For the text-containing cell, return its midpoint in [X, Y] coordinate format. 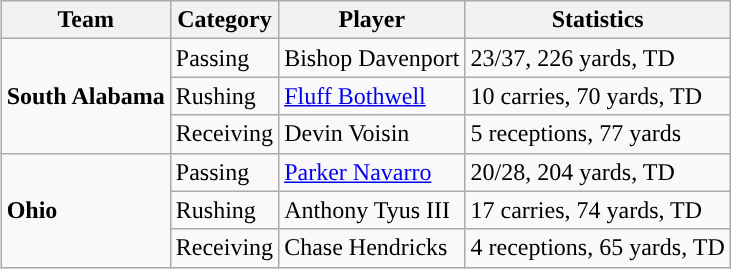
10 carries, 70 yards, TD [598, 96]
South Alabama [86, 96]
Player [372, 20]
Ohio [86, 210]
Devin Voisin [372, 134]
17 carries, 74 yards, TD [598, 210]
Chase Hendricks [372, 248]
20/28, 204 yards, TD [598, 172]
Parker Navarro [372, 172]
Bishop Davenport [372, 58]
Fluff Bothwell [372, 96]
Statistics [598, 20]
Anthony Tyus III [372, 210]
Category [224, 20]
23/37, 226 yards, TD [598, 58]
Team [86, 20]
5 receptions, 77 yards [598, 134]
4 receptions, 65 yards, TD [598, 248]
